Scan for the cell matching the given text and deliver its [x, y] coordinate at center. 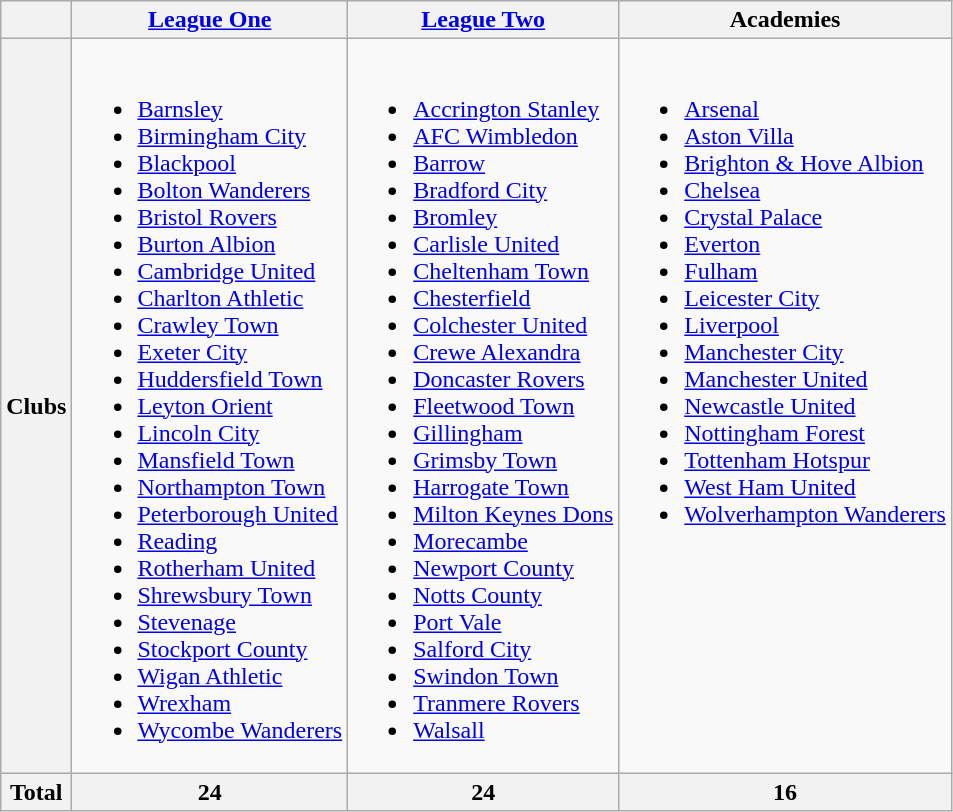
League Two [484, 20]
Academies [786, 20]
Clubs [36, 406]
League One [210, 20]
Total [36, 792]
16 [786, 792]
